Extract the [x, y] coordinate from the center of the cell holding the provided text.  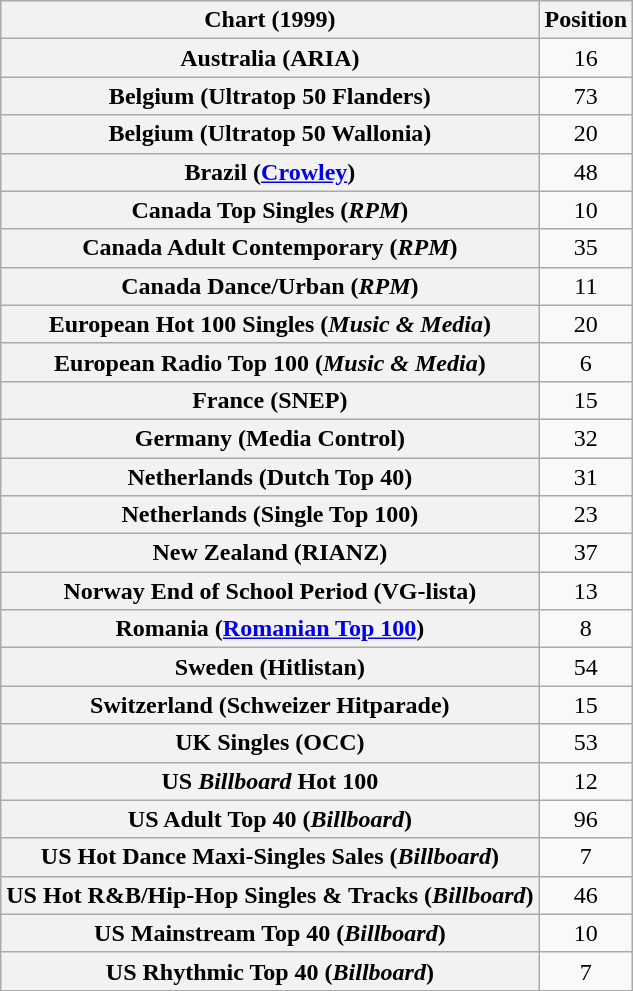
Romania (Romanian Top 100) [270, 629]
35 [586, 248]
US Billboard Hot 100 [270, 781]
US Mainstream Top 40 (Billboard) [270, 933]
6 [586, 362]
US Hot Dance Maxi-Singles Sales (Billboard) [270, 857]
US Hot R&B/Hip-Hop Singles & Tracks (Billboard) [270, 895]
France (SNEP) [270, 400]
Sweden (Hitlistan) [270, 667]
8 [586, 629]
37 [586, 553]
Belgium (Ultratop 50 Flanders) [270, 96]
European Hot 100 Singles (Music & Media) [270, 324]
US Rhythmic Top 40 (Billboard) [270, 971]
73 [586, 96]
96 [586, 819]
32 [586, 438]
New Zealand (RIANZ) [270, 553]
12 [586, 781]
31 [586, 477]
Canada Adult Contemporary (RPM) [270, 248]
53 [586, 743]
Canada Dance/Urban (RPM) [270, 286]
Norway End of School Period (VG-lista) [270, 591]
US Adult Top 40 (Billboard) [270, 819]
Brazil (Crowley) [270, 172]
Chart (1999) [270, 20]
54 [586, 667]
Canada Top Singles (RPM) [270, 210]
Position [586, 20]
UK Singles (OCC) [270, 743]
16 [586, 58]
Australia (ARIA) [270, 58]
13 [586, 591]
23 [586, 515]
Netherlands (Single Top 100) [270, 515]
European Radio Top 100 (Music & Media) [270, 362]
Switzerland (Schweizer Hitparade) [270, 705]
Germany (Media Control) [270, 438]
46 [586, 895]
Netherlands (Dutch Top 40) [270, 477]
Belgium (Ultratop 50 Wallonia) [270, 134]
11 [586, 286]
48 [586, 172]
